Search for the cell housing the specified text and yield its [x, y] center coordinate. 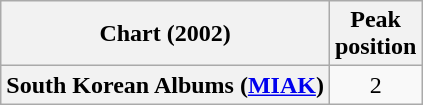
South Korean Albums (MIAK) [166, 85]
Chart (2002) [166, 34]
Peakposition [375, 34]
2 [375, 85]
